Determine the (x, y) coordinate at the center of the cell enclosing the given text.  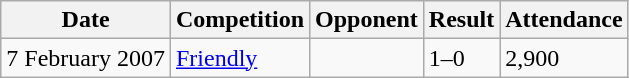
Opponent (367, 20)
Date (86, 20)
Friendly (240, 58)
Result (461, 20)
Attendance (564, 20)
1–0 (461, 58)
7 February 2007 (86, 58)
2,900 (564, 58)
Competition (240, 20)
